Detect which cell encompasses the target text, then output its [x, y] center coordinate. 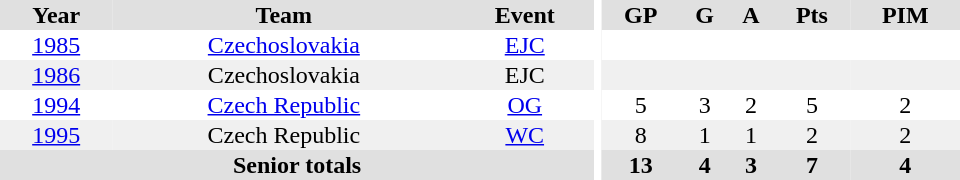
1995 [56, 135]
Year [56, 15]
A [752, 15]
Pts [812, 15]
13 [641, 165]
1985 [56, 45]
1994 [56, 105]
G [705, 15]
Event [524, 15]
Team [284, 15]
PIM [905, 15]
WC [524, 135]
OG [524, 105]
7 [812, 165]
Senior totals [297, 165]
1986 [56, 75]
GP [641, 15]
8 [641, 135]
